Extract the (X, Y) coordinate from the center of the cell holding the provided text.  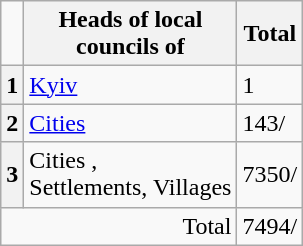
3 (12, 174)
Cities (130, 123)
143/ (270, 123)
7494/ (270, 226)
Heads of localcouncils of (130, 34)
2 (12, 123)
Kyiv (130, 85)
7350/ (270, 174)
Cities ,Settlements, Villages (130, 174)
